From the cell containing the given text, extract its center point as (X, Y) coordinate. 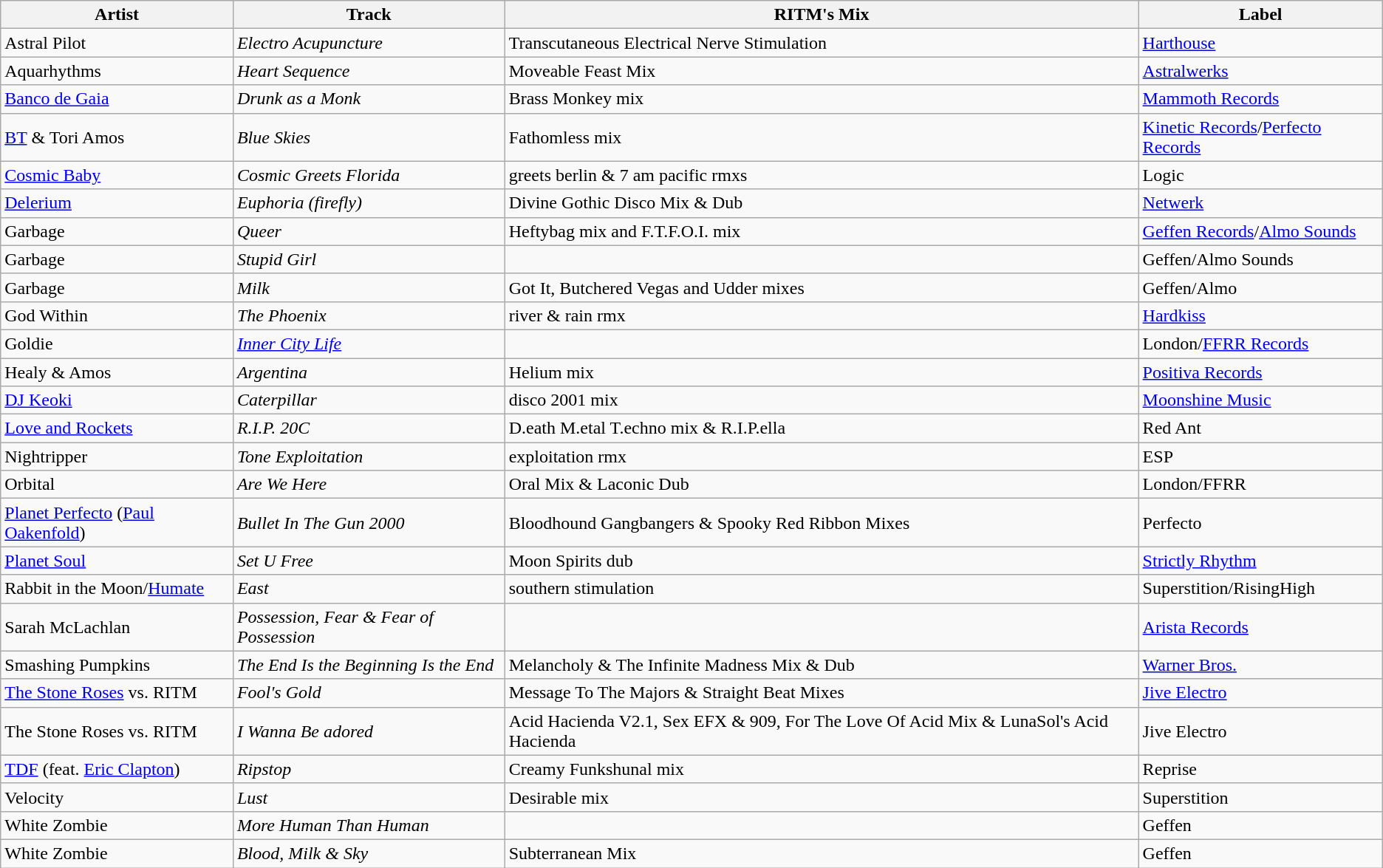
Geffen/Almo Sounds (1260, 259)
greets berlin & 7 am pacific rmxs (822, 175)
Smashing Pumpkins (117, 665)
RITM's Mix (822, 15)
Milk (369, 287)
Are We Here (369, 485)
Label (1260, 15)
river & rain rmx (822, 315)
Positiva Records (1260, 372)
Transcutaneous Electrical Nerve Stimulation (822, 43)
Oral Mix & Laconic Dub (822, 485)
Queer (369, 231)
Tone Exploitation (369, 457)
D.eath M.etal T.echno mix & R.I.P.ella (822, 428)
Moonshine Music (1260, 400)
ESP (1260, 457)
Cosmic Baby (117, 175)
Desirable mix (822, 797)
Melancholy & The Infinite Madness Mix & Dub (822, 665)
Geffen Records/Almo Sounds (1260, 231)
Blood, Milk & Sky (369, 853)
Argentina (369, 372)
DJ Keoki (117, 400)
Got It, Butchered Vegas and Udder mixes (822, 287)
Planet Perfecto (Paul Oakenfold) (117, 523)
The End Is the Beginning Is the End (369, 665)
Love and Rockets (117, 428)
Message To The Majors & Straight Beat Mixes (822, 693)
Superstition/RisingHigh (1260, 589)
Red Ant (1260, 428)
Inner City Life (369, 344)
Mammoth Records (1260, 99)
Divine Gothic Disco Mix & Dub (822, 203)
Fool's Gold (369, 693)
southern stimulation (822, 589)
Caterpillar (369, 400)
Fathomless mix (822, 137)
More Human Than Human (369, 825)
Perfecto (1260, 523)
Drunk as a Monk (369, 99)
Strictly Rhythm (1260, 561)
Warner Bros. (1260, 665)
Aquarhythms (117, 71)
Helium mix (822, 372)
Creamy Funkshunal mix (822, 769)
Lust (369, 797)
Healy & Amos (117, 372)
Brass Monkey mix (822, 99)
Sarah McLachlan (117, 626)
TDF (feat. Eric Clapton) (117, 769)
Geffen/Almo (1260, 287)
Arista Records (1260, 626)
Track (369, 15)
exploitation rmx (822, 457)
Hardkiss (1260, 315)
Moon Spirits dub (822, 561)
Goldie (117, 344)
Astral Pilot (117, 43)
Heart Sequence (369, 71)
London/FFRR Records (1260, 344)
God Within (117, 315)
Electro Acupuncture (369, 43)
Netwerk (1260, 203)
Acid Hacienda V2.1, Sex EFX & 909, For The Love Of Acid Mix & LunaSol's Acid Hacienda (822, 731)
Bullet In The Gun 2000 (369, 523)
disco 2001 mix (822, 400)
Reprise (1260, 769)
Rabbit in the Moon/Humate (117, 589)
Set U Free (369, 561)
Astralwerks (1260, 71)
Possession, Fear & Fear of Possession (369, 626)
R.I.P. 20C (369, 428)
Euphoria (firefly) (369, 203)
Planet Soul (117, 561)
Kinetic Records/Perfecto Records (1260, 137)
Delerium (117, 203)
London/FFRR (1260, 485)
The Phoenix (369, 315)
Subterranean Mix (822, 853)
Stupid Girl (369, 259)
Heftybag mix and F.T.F.O.I. mix (822, 231)
BT & Tori Amos (117, 137)
Artist (117, 15)
Superstition (1260, 797)
Banco de Gaia (117, 99)
Velocity (117, 797)
Nightripper (117, 457)
Harthouse (1260, 43)
Orbital (117, 485)
Blue Skies (369, 137)
Moveable Feast Mix (822, 71)
Ripstop (369, 769)
Cosmic Greets Florida (369, 175)
Bloodhound Gangbangers & Spooky Red Ribbon Mixes (822, 523)
I Wanna Be adored (369, 731)
Logic (1260, 175)
East (369, 589)
